Pinpoint the cell where the given text exists, returning its (x, y) midpoint coordinate. 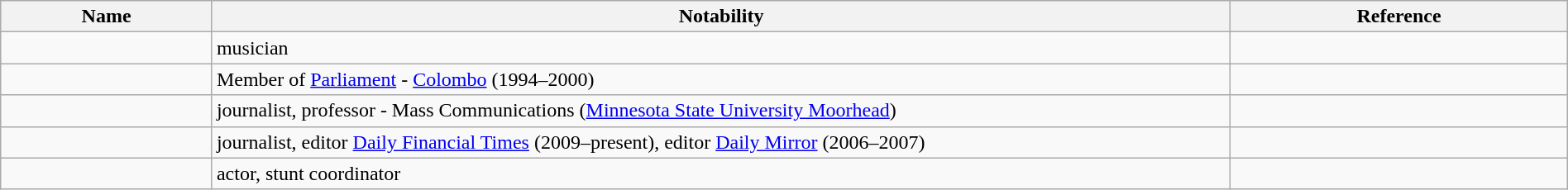
Reference (1399, 17)
Name (107, 17)
Member of Parliament - Colombo (1994–2000) (721, 79)
actor, stunt coordinator (721, 173)
journalist, editor Daily Financial Times (2009–present), editor Daily Mirror (2006–2007) (721, 142)
journalist, professor - Mass Communications (Minnesota State University Moorhead) (721, 111)
Notability (721, 17)
musician (721, 48)
